Return [X, Y] of the center of cell containing provided text 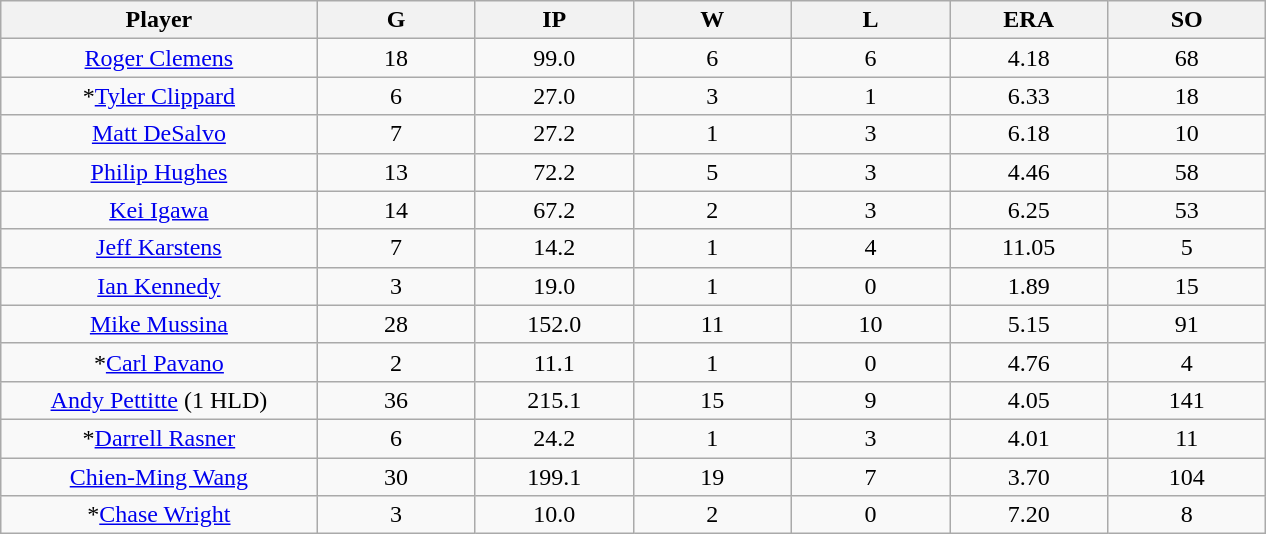
6.33 [1029, 96]
W [712, 20]
5.15 [1029, 324]
141 [1187, 400]
14.2 [554, 248]
215.1 [554, 400]
28 [396, 324]
4.18 [1029, 58]
4.01 [1029, 438]
*Chase Wright [159, 515]
Ian Kennedy [159, 286]
G [396, 20]
Jeff Karstens [159, 248]
152.0 [554, 324]
11.1 [554, 362]
58 [1187, 172]
6.25 [1029, 210]
53 [1187, 210]
8 [1187, 515]
104 [1187, 477]
Roger Clemens [159, 58]
30 [396, 477]
36 [396, 400]
7.20 [1029, 515]
ERA [1029, 20]
Philip Hughes [159, 172]
27.0 [554, 96]
L [870, 20]
*Darrell Rasner [159, 438]
1.89 [1029, 286]
11.05 [1029, 248]
*Carl Pavano [159, 362]
67.2 [554, 210]
19.0 [554, 286]
99.0 [554, 58]
9 [870, 400]
Mike Mussina [159, 324]
Player [159, 20]
IP [554, 20]
68 [1187, 58]
Kei Igawa [159, 210]
SO [1187, 20]
3.70 [1029, 477]
14 [396, 210]
Matt DeSalvo [159, 134]
6.18 [1029, 134]
19 [712, 477]
Chien-Ming Wang [159, 477]
72.2 [554, 172]
*Tyler Clippard [159, 96]
Andy Pettitte (1 HLD) [159, 400]
4.05 [1029, 400]
4.76 [1029, 362]
199.1 [554, 477]
24.2 [554, 438]
13 [396, 172]
10.0 [554, 515]
27.2 [554, 134]
91 [1187, 324]
4.46 [1029, 172]
